Capture the cell that displays the provided text and extract its (X, Y) central coordinate. 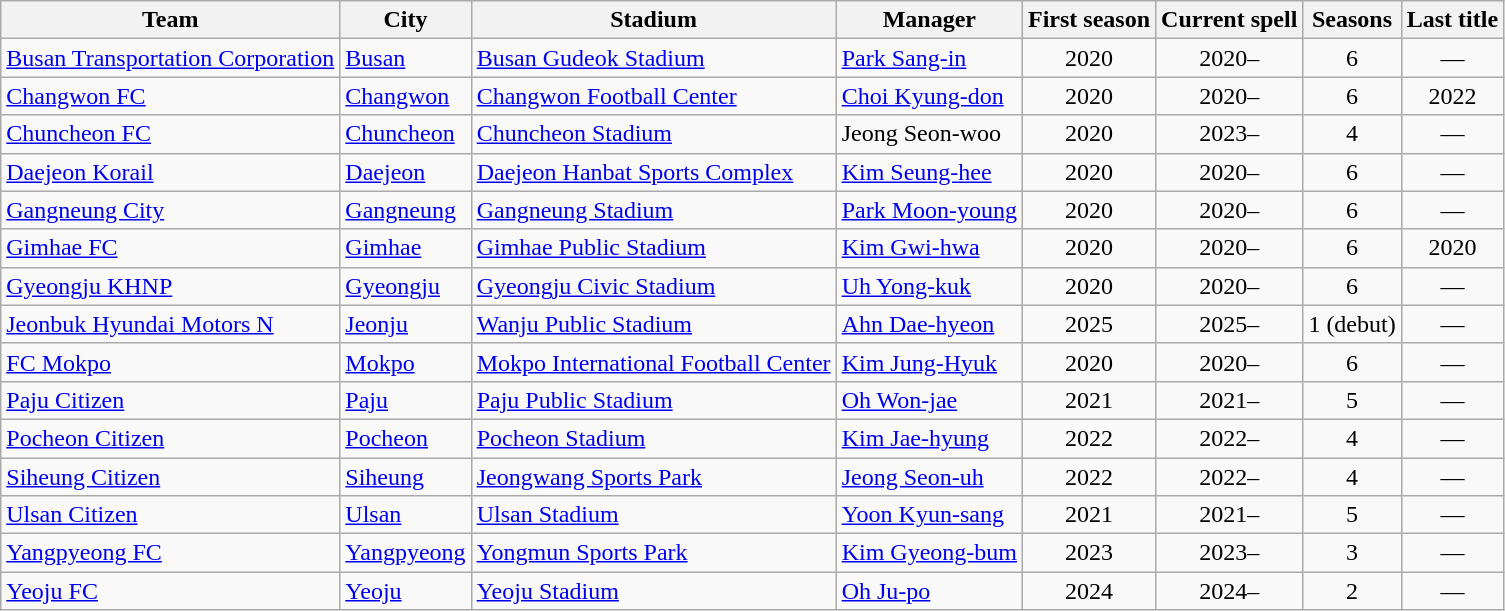
Pocheon (406, 438)
Mokpo (406, 362)
Gimhae FC (170, 248)
Gyeongju (406, 286)
Jeong Seon-uh (929, 477)
Kim Gwi-hwa (929, 248)
City (406, 20)
Chuncheon (406, 134)
Paju Public Stadium (654, 400)
Kim Gyeong-bum (929, 553)
2025 (1090, 324)
Oh Ju-po (929, 591)
Gimhae (406, 248)
Jeonbuk Hyundai Motors N (170, 324)
Changwon FC (170, 96)
Chuncheon FC (170, 134)
Wanju Public Stadium (654, 324)
Current spell (1230, 20)
Gangneung Stadium (654, 210)
Team (170, 20)
3 (1352, 553)
2024– (1230, 591)
FC Mokpo (170, 362)
Gyeongju Civic Stadium (654, 286)
Chuncheon Stadium (654, 134)
Mokpo International Football Center (654, 362)
2024 (1090, 591)
Ulsan Stadium (654, 515)
Gimhae Public Stadium (654, 248)
Jeongwang Sports Park (654, 477)
Ulsan Citizen (170, 515)
1 (debut) (1352, 324)
Daejeon Hanbat Sports Complex (654, 172)
Yongmun Sports Park (654, 553)
Oh Won-jae (929, 400)
Yangpyeong FC (170, 553)
Daejeon (406, 172)
Pocheon Citizen (170, 438)
Siheung (406, 477)
Jeonju (406, 324)
Kim Jae-hyung (929, 438)
Manager (929, 20)
Stadium (654, 20)
Ahn Dae-hyeon (929, 324)
Siheung Citizen (170, 477)
Gangneung City (170, 210)
Busan (406, 58)
2023 (1090, 553)
Yoon Kyun-sang (929, 515)
Paju (406, 400)
Gangneung (406, 210)
2 (1352, 591)
2025– (1230, 324)
Changwon Football Center (654, 96)
Choi Kyung-don (929, 96)
Busan Gudeok Stadium (654, 58)
Paju Citizen (170, 400)
Uh Yong-kuk (929, 286)
Daejeon Korail (170, 172)
Yangpyeong (406, 553)
Kim Jung-Hyuk (929, 362)
Ulsan (406, 515)
Park Moon-young (929, 210)
Gyeongju KHNP (170, 286)
Seasons (1352, 20)
Yeoju (406, 591)
Park Sang-in (929, 58)
Busan Transportation Corporation (170, 58)
Yeoju Stadium (654, 591)
Yeoju FC (170, 591)
Kim Seung-hee (929, 172)
Last title (1452, 20)
Pocheon Stadium (654, 438)
First season (1090, 20)
Changwon (406, 96)
Jeong Seon-woo (929, 134)
